Provide the (x, y) coordinate of the cell's center where the given text is located.  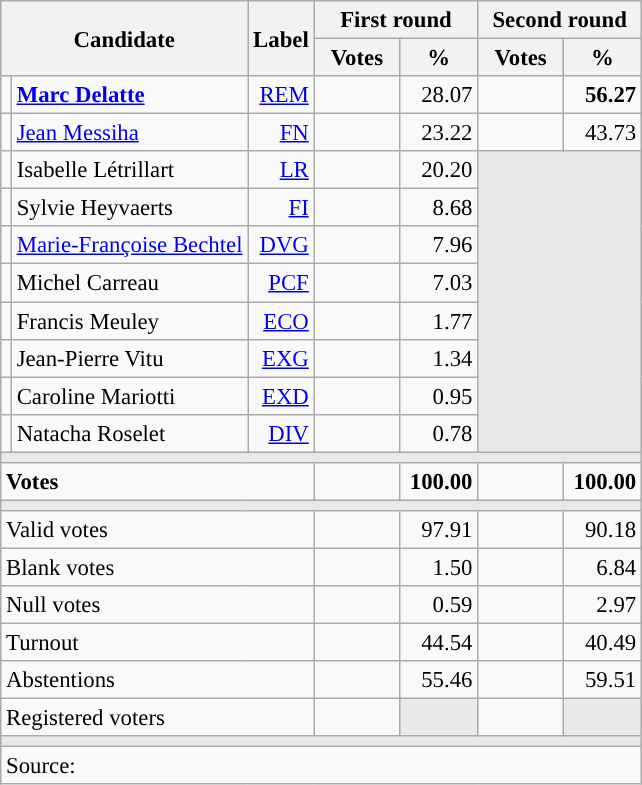
43.73 (602, 133)
Null votes (158, 605)
EXG (281, 358)
Registered voters (158, 718)
Caroline Mariotti (129, 396)
EXD (281, 396)
20.20 (439, 170)
Turnout (158, 643)
First round (396, 20)
55.46 (439, 680)
28.07 (439, 95)
56.27 (602, 95)
Source: (322, 766)
59.51 (602, 680)
97.91 (439, 530)
DIV (281, 433)
6.84 (602, 567)
Second round (560, 20)
Abstentions (158, 680)
LR (281, 170)
0.59 (439, 605)
Blank votes (158, 567)
Francis Meuley (129, 321)
FI (281, 208)
7.03 (439, 283)
23.22 (439, 133)
8.68 (439, 208)
Natacha Roselet (129, 433)
Valid votes (158, 530)
FN (281, 133)
44.54 (439, 643)
Candidate (124, 38)
Label (281, 38)
1.34 (439, 358)
0.95 (439, 396)
DVG (281, 245)
1.77 (439, 321)
Sylvie Heyvaerts (129, 208)
REM (281, 95)
40.49 (602, 643)
Marc Delatte (129, 95)
0.78 (439, 433)
ECO (281, 321)
1.50 (439, 567)
Jean Messiha (129, 133)
PCF (281, 283)
Marie-Françoise Bechtel (129, 245)
7.96 (439, 245)
Michel Carreau (129, 283)
2.97 (602, 605)
Isabelle Létrillart (129, 170)
90.18 (602, 530)
Jean-Pierre Vitu (129, 358)
